From the cell containing the given text, extract its center point as (x, y) coordinate. 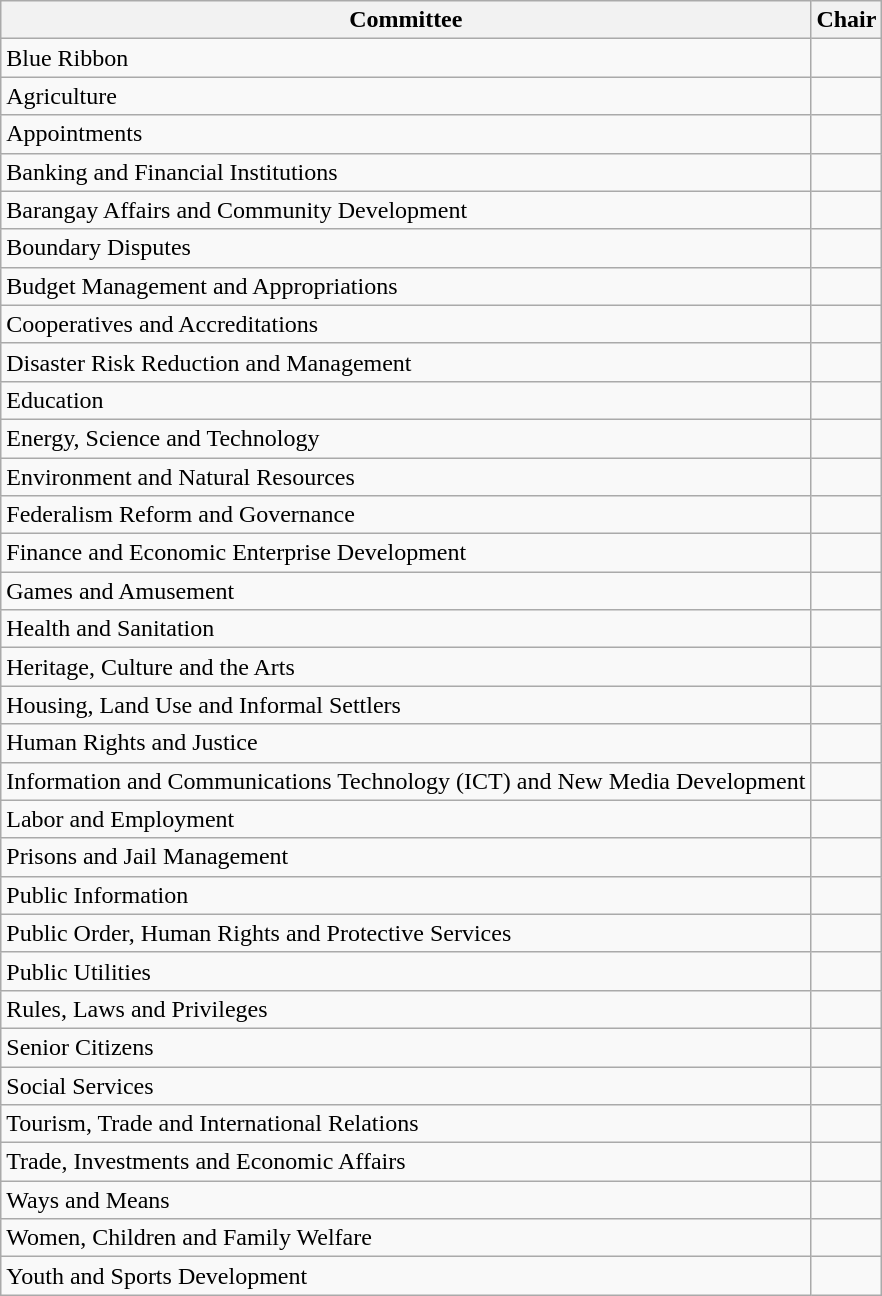
Agriculture (406, 96)
Labor and Employment (406, 819)
Banking and Financial Institutions (406, 172)
Senior Citizens (406, 1047)
Women, Children and Family Welfare (406, 1238)
Cooperatives and Accreditations (406, 324)
Chair (846, 20)
Trade, Investments and Economic Affairs (406, 1162)
Social Services (406, 1085)
Public Utilities (406, 971)
Committee (406, 20)
Ways and Means (406, 1200)
Housing, Land Use and Informal Settlers (406, 705)
Health and Sanitation (406, 629)
Heritage, Culture and the Arts (406, 667)
Appointments (406, 134)
Energy, Science and Technology (406, 438)
Human Rights and Justice (406, 743)
Information and Communications Technology (ICT) and New Media Development (406, 781)
Prisons and Jail Management (406, 857)
Budget Management and Appropriations (406, 286)
Rules, Laws and Privileges (406, 1009)
Finance and Economic Enterprise Development (406, 553)
Disaster Risk Reduction and Management (406, 362)
Boundary Disputes (406, 248)
Public Information (406, 895)
Blue Ribbon (406, 58)
Federalism Reform and Governance (406, 515)
Tourism, Trade and International Relations (406, 1124)
Barangay Affairs and Community Development (406, 210)
Youth and Sports Development (406, 1276)
Public Order, Human Rights and Protective Services (406, 933)
Games and Amusement (406, 591)
Environment and Natural Resources (406, 477)
Education (406, 400)
